Find where the given text appears and provide that cell's center as (x, y) coordinate. 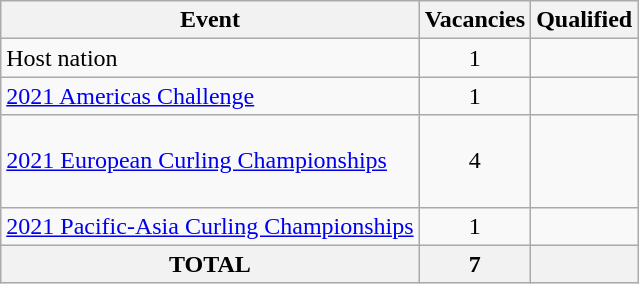
2021 Pacific-Asia Curling Championships (210, 226)
2021 European Curling Championships (210, 161)
TOTAL (210, 264)
Qualified (584, 20)
4 (475, 161)
2021 Americas Challenge (210, 96)
Vacancies (475, 20)
7 (475, 264)
Host nation (210, 58)
Event (210, 20)
